Capture the cell that displays the provided text and extract its (x, y) central coordinate. 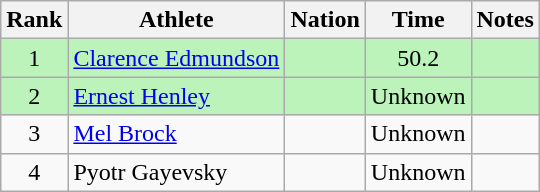
Pyotr Gayevsky (176, 172)
1 (34, 58)
Nation (325, 20)
3 (34, 134)
Ernest Henley (176, 96)
Notes (505, 20)
Clarence Edmundson (176, 58)
4 (34, 172)
Athlete (176, 20)
50.2 (418, 58)
2 (34, 96)
Mel Brock (176, 134)
Rank (34, 20)
Time (418, 20)
